Find where the given text appears and provide that cell's center as [x, y] coordinate. 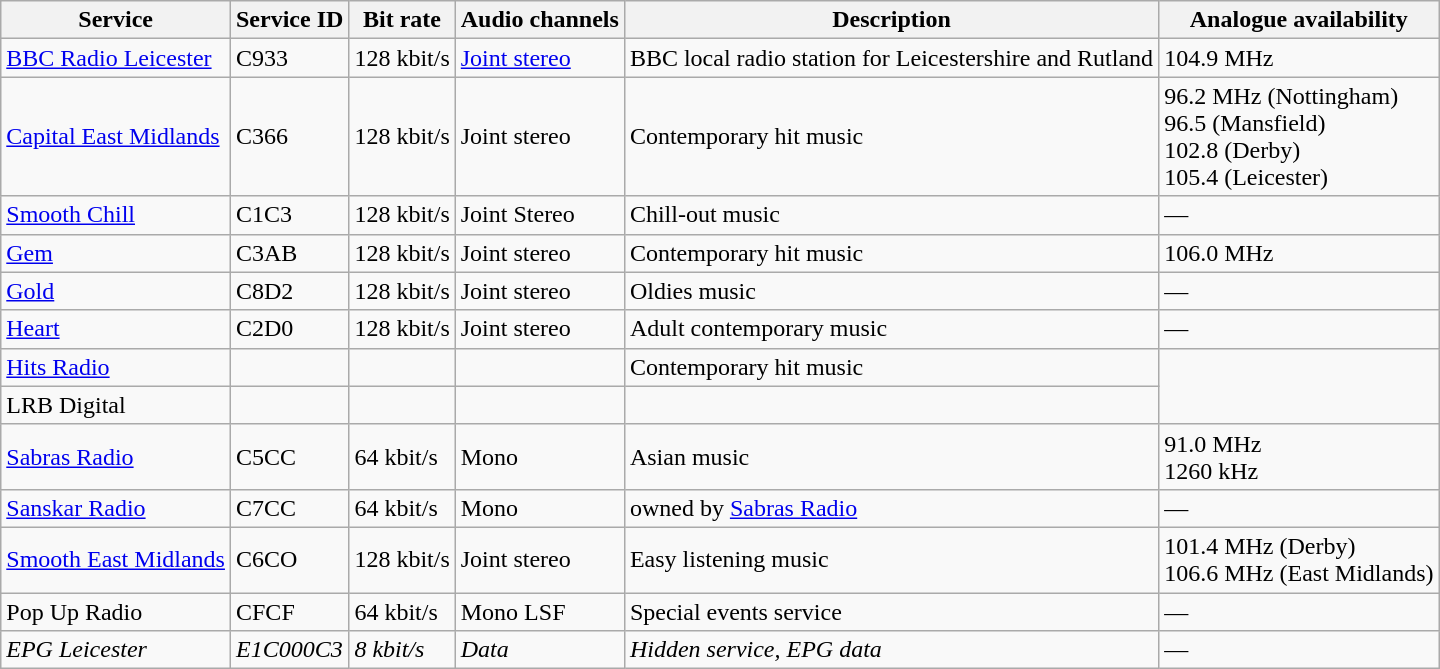
Service [116, 20]
BBC Radio Leicester [116, 58]
C366 [289, 136]
104.9 MHz [1299, 58]
91.0 MHz1260 kHz [1299, 456]
Description [891, 20]
Mono LSF [540, 611]
BBC local radio station for Leicestershire and Rutland [891, 58]
Bit rate [402, 20]
101.4 MHz (Derby)106.6 MHz (East Midlands) [1299, 560]
LRB Digital [116, 405]
Easy listening music [891, 560]
CFCF [289, 611]
C933 [289, 58]
Gem [116, 253]
Hidden service, EPG data [891, 650]
Gold [116, 291]
E1C000C3 [289, 650]
Pop Up Radio [116, 611]
8 kbit/s [402, 650]
Audio channels [540, 20]
C6CO [289, 560]
Oldies music [891, 291]
C8D2 [289, 291]
Sabras Radio [116, 456]
Analogue availability [1299, 20]
C3AB [289, 253]
96.2 MHz (Nottingham)96.5 (Mansfield)102.8 (Derby)105.4 (Leicester) [1299, 136]
Hits Radio [116, 367]
Service ID [289, 20]
106.0 MHz [1299, 253]
Capital East Midlands [116, 136]
Joint Stereo [540, 215]
C1C3 [289, 215]
Smooth Chill [116, 215]
C2D0 [289, 329]
Smooth East Midlands [116, 560]
Chill-out music [891, 215]
C7CC [289, 508]
EPG Leicester [116, 650]
Special events service [891, 611]
C5CC [289, 456]
Asian music [891, 456]
Sanskar Radio [116, 508]
Data [540, 650]
Adult contemporary music [891, 329]
Heart [116, 329]
owned by Sabras Radio [891, 508]
